Output the (x, y) coordinate of the center of the cell containing the given text.  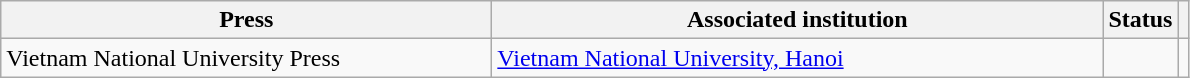
Associated institution (798, 20)
Vietnam National University, Hanoi (798, 58)
Vietnam National University Press (246, 58)
Status (1140, 20)
Press (246, 20)
